Extract the [X, Y] coordinate from the center of the cell holding the provided text.  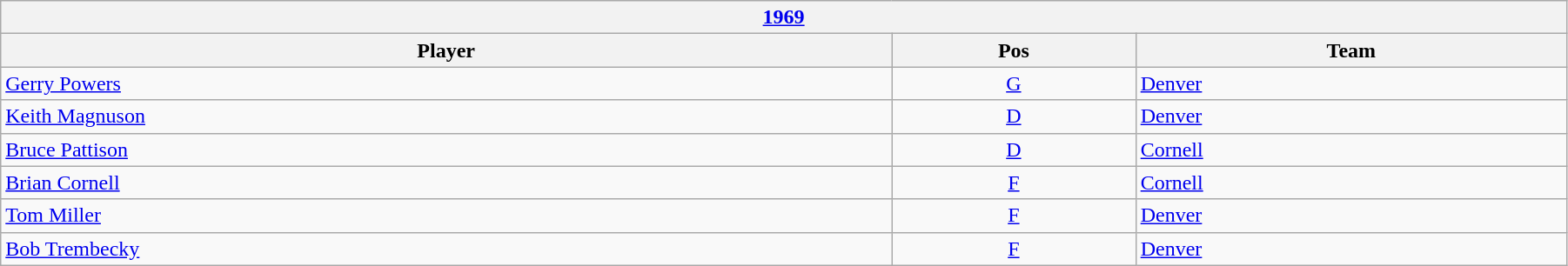
Bob Trembecky [446, 249]
Player [446, 50]
Brian Cornell [446, 183]
Tom Miller [446, 216]
Bruce Pattison [446, 150]
Pos [1015, 50]
Keith Magnuson [446, 116]
G [1015, 83]
Team [1350, 50]
1969 [784, 17]
Gerry Powers [446, 83]
